Determine the [X, Y] coordinate at the center of the cell enclosing the given text.  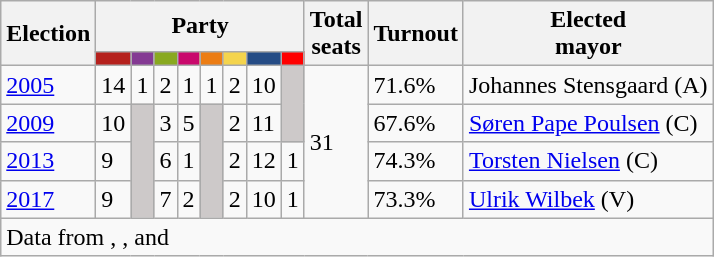
12 [264, 161]
Ulrik Wilbek (V) [588, 199]
Torsten Nielsen (C) [588, 161]
3 [166, 123]
Johannes Stensgaard (A) [588, 85]
5 [188, 123]
Data from , , and [357, 237]
7 [166, 199]
73.3% [416, 199]
67.6% [416, 123]
11 [264, 123]
2009 [48, 123]
Party [200, 26]
14 [114, 85]
2005 [48, 85]
Turnout [416, 34]
Totalseats [336, 34]
2013 [48, 161]
31 [336, 142]
6 [166, 161]
74.3% [416, 161]
71.6% [416, 85]
Election [48, 34]
Electedmayor [588, 34]
2017 [48, 199]
Søren Pape Poulsen (C) [588, 123]
